Extract the (x, y) coordinate from the center of the cell holding the provided text.  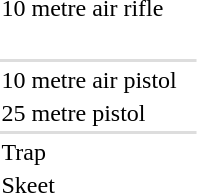
25 metre pistol (89, 113)
10 metre air pistol (89, 80)
Trap (89, 152)
